Scan for the cell matching the given text and deliver its (X, Y) coordinate at center. 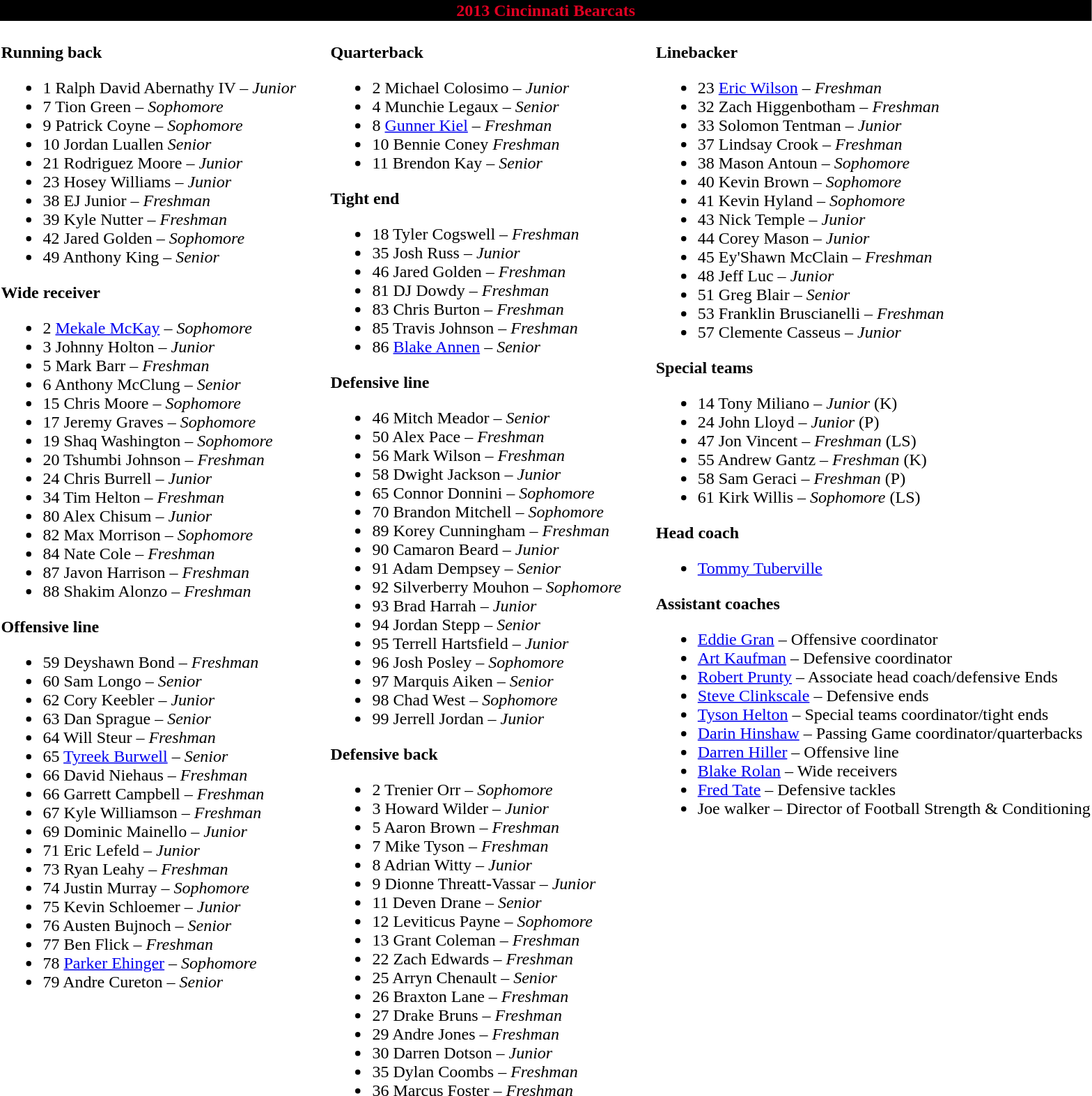
2013 Cincinnati Bearcats (546, 10)
